Output the (x, y) coordinate of the center of the cell containing the given text.  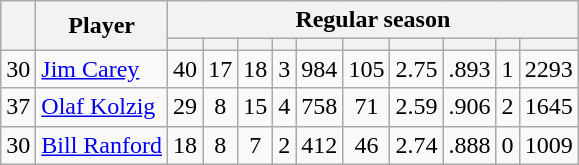
.888 (470, 145)
2.59 (416, 107)
3 (284, 69)
Jim Carey (102, 69)
2.75 (416, 69)
Player (102, 26)
4 (284, 107)
.906 (470, 107)
Bill Ranford (102, 145)
2.74 (416, 145)
40 (186, 69)
37 (18, 107)
105 (366, 69)
17 (220, 69)
29 (186, 107)
.893 (470, 69)
Olaf Kolzig (102, 107)
412 (320, 145)
2293 (548, 69)
984 (320, 69)
46 (366, 145)
Regular season (374, 20)
0 (508, 145)
71 (366, 107)
1009 (548, 145)
1 (508, 69)
758 (320, 107)
7 (256, 145)
1645 (548, 107)
15 (256, 107)
